Search for the cell housing the specified text and yield its (X, Y) center coordinate. 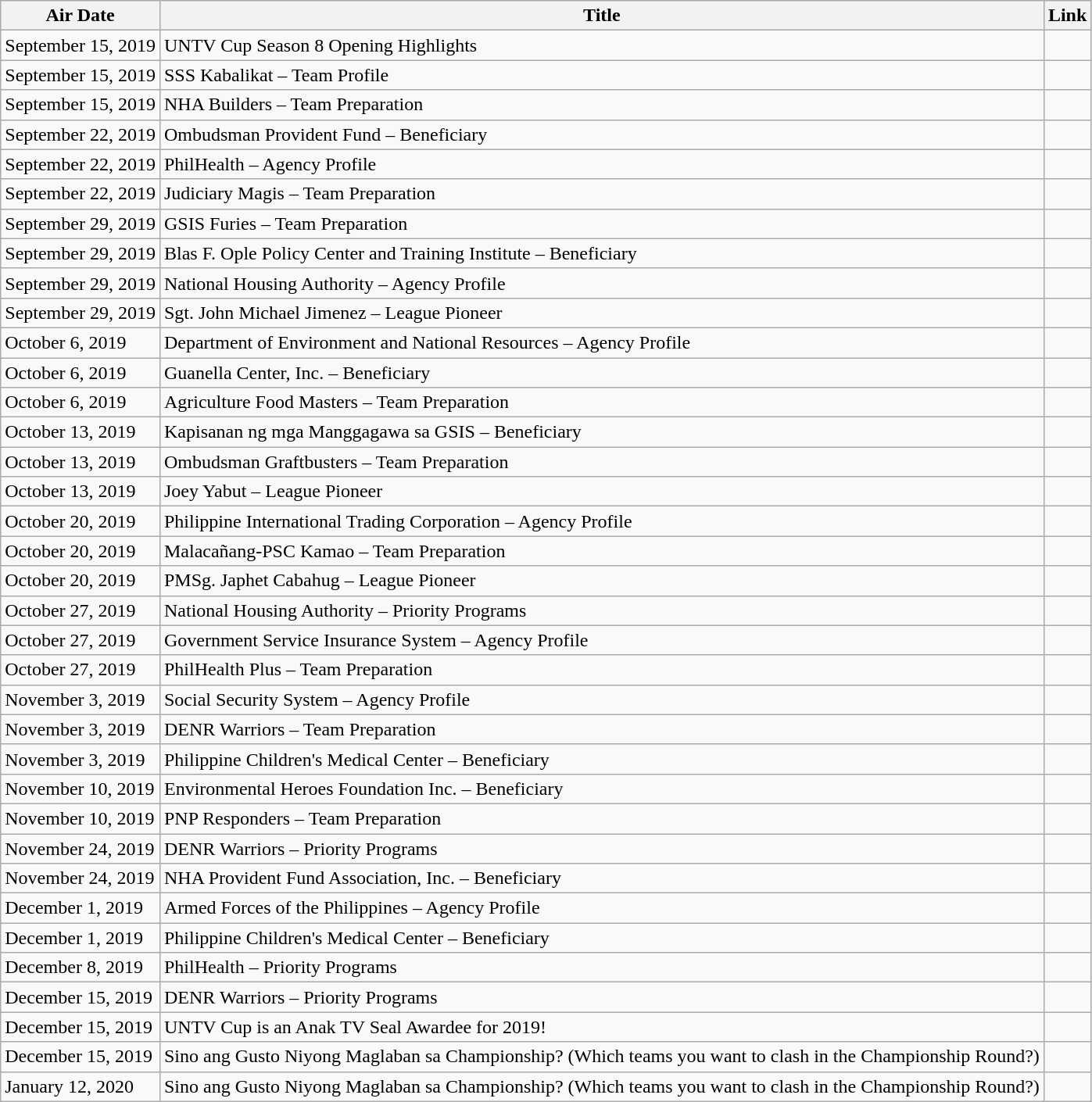
Philippine International Trading Corporation – Agency Profile (602, 521)
GSIS Furies – Team Preparation (602, 224)
Blas F. Ople Policy Center and Training Institute – Beneficiary (602, 253)
Government Service Insurance System – Agency Profile (602, 640)
Malacañang-PSC Kamao – Team Preparation (602, 551)
Sgt. John Michael Jimenez – League Pioneer (602, 313)
Title (602, 16)
National Housing Authority – Agency Profile (602, 283)
National Housing Authority – Priority Programs (602, 610)
Link (1067, 16)
Agriculture Food Masters – Team Preparation (602, 403)
Judiciary Magis – Team Preparation (602, 194)
Kapisanan ng mga Manggagawa sa GSIS – Beneficiary (602, 432)
December 8, 2019 (81, 968)
NHA Builders – Team Preparation (602, 105)
PhilHealth – Agency Profile (602, 164)
Ombudsman Graftbusters – Team Preparation (602, 462)
Department of Environment and National Resources – Agency Profile (602, 342)
NHA Provident Fund Association, Inc. – Beneficiary (602, 878)
PhilHealth – Priority Programs (602, 968)
Environmental Heroes Foundation Inc. – Beneficiary (602, 789)
PNP Responders – Team Preparation (602, 818)
Ombudsman Provident Fund – Beneficiary (602, 134)
Guanella Center, Inc. – Beneficiary (602, 373)
UNTV Cup Season 8 Opening Highlights (602, 45)
Armed Forces of the Philippines – Agency Profile (602, 908)
Social Security System – Agency Profile (602, 699)
PhilHealth Plus – Team Preparation (602, 670)
Air Date (81, 16)
SSS Kabalikat – Team Profile (602, 75)
Joey Yabut – League Pioneer (602, 492)
PMSg. Japhet Cabahug – League Pioneer (602, 581)
January 12, 2020 (81, 1086)
UNTV Cup is an Anak TV Seal Awardee for 2019! (602, 1027)
DENR Warriors – Team Preparation (602, 729)
